Find where the given text appears and provide that cell's center as [x, y] coordinate. 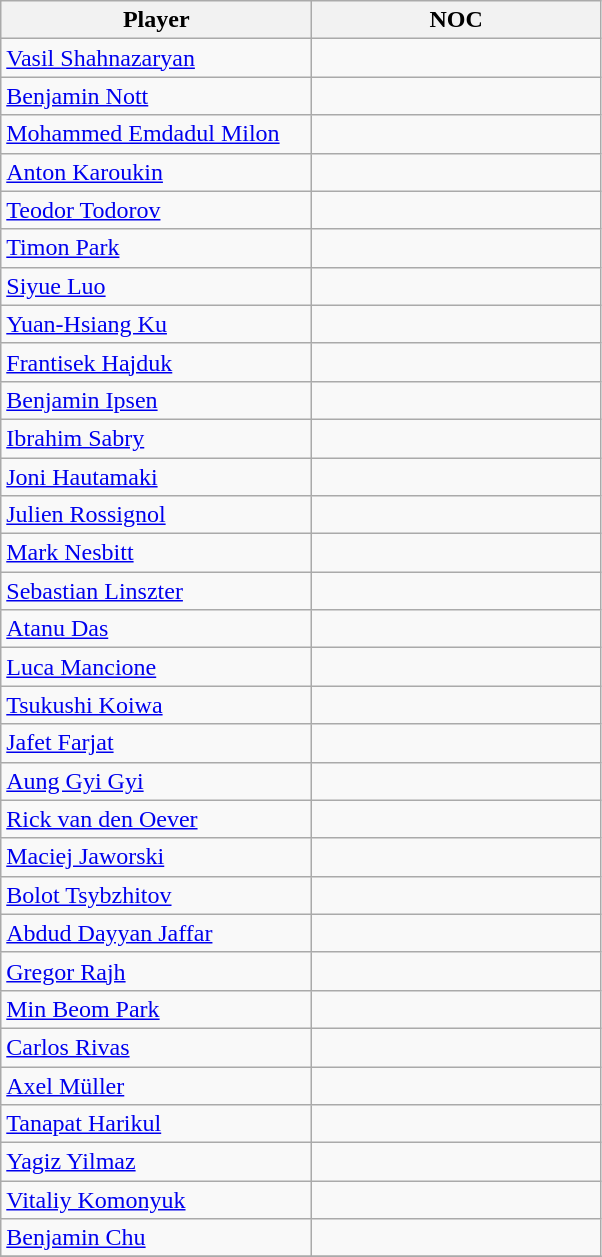
Benjamin Chu [156, 1238]
Anton Karoukin [156, 172]
Carlos Rivas [156, 1047]
Maciej Jaworski [156, 857]
Mohammed Emdadul Milon [156, 134]
Aung Gyi Gyi [156, 781]
Frantisek Hajduk [156, 362]
Ibrahim Sabry [156, 438]
Axel Müller [156, 1085]
Siyue Luo [156, 286]
Benjamin Nott [156, 96]
Vasil Shahnazaryan [156, 58]
Yuan-Hsiang Ku [156, 324]
NOC [456, 20]
Julien Rossignol [156, 515]
Teodor Todorov [156, 210]
Yagiz Yilmaz [156, 1162]
Min Beom Park [156, 1009]
Timon Park [156, 248]
Jafet Farjat [156, 743]
Luca Mancione [156, 667]
Atanu Das [156, 629]
Rick van den Oever [156, 819]
Sebastian Linszter [156, 591]
Tanapat Harikul [156, 1124]
Mark Nesbitt [156, 553]
Bolot Tsybzhitov [156, 895]
Joni Hautamaki [156, 477]
Benjamin Ipsen [156, 400]
Gregor Rajh [156, 971]
Abdud Dayyan Jaffar [156, 933]
Player [156, 20]
Tsukushi Koiwa [156, 705]
Vitaliy Komonyuk [156, 1200]
